Find where the given text appears and provide that cell's center as [X, Y] coordinate. 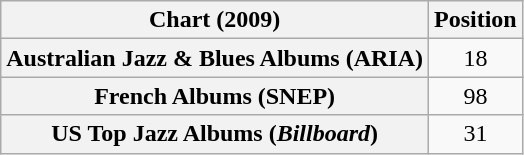
18 [476, 58]
Australian Jazz & Blues Albums (ARIA) [215, 58]
31 [476, 134]
Position [476, 20]
Chart (2009) [215, 20]
98 [476, 96]
US Top Jazz Albums (Billboard) [215, 134]
French Albums (SNEP) [215, 96]
